Identify which cell holds the provided text, then report its (x, y) central coordinate. 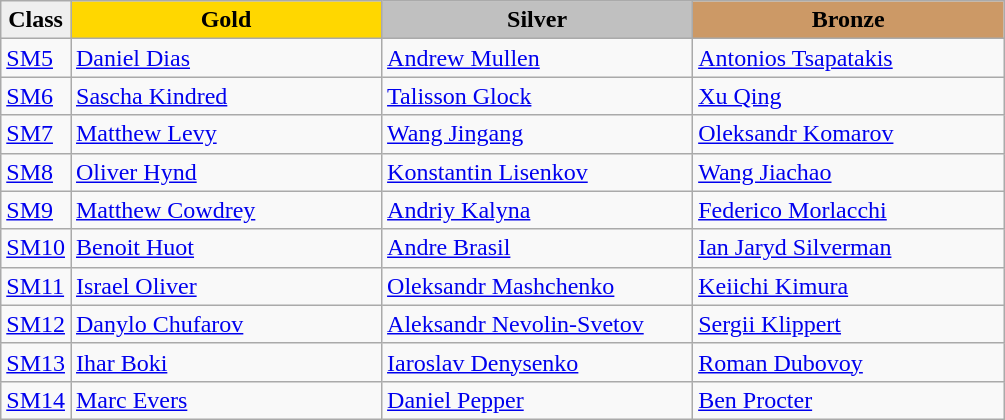
Class (36, 20)
SM6 (36, 96)
Silver (538, 20)
Oleksandr Komarov (848, 134)
Iaroslav Denysenko (538, 362)
SM9 (36, 210)
Ihar Boki (226, 362)
Aleksandr Nevolin-Svetov (538, 324)
Federico Morlacchi (848, 210)
Xu Qing (848, 96)
Ian Jaryd Silverman (848, 248)
Talisson Glock (538, 96)
Antonios Tsapatakis (848, 58)
Ben Procter (848, 400)
Bronze (848, 20)
Keiichi Kimura (848, 286)
Israel Oliver (226, 286)
Sascha Kindred (226, 96)
SM5 (36, 58)
Konstantin Lisenkov (538, 172)
SM14 (36, 400)
SM10 (36, 248)
Andrew Mullen (538, 58)
Daniel Pepper (538, 400)
Matthew Cowdrey (226, 210)
Marc Evers (226, 400)
Oliver Hynd (226, 172)
Matthew Levy (226, 134)
Danylo Chufarov (226, 324)
SM7 (36, 134)
SM8 (36, 172)
Andre Brasil (538, 248)
Andriy Kalyna (538, 210)
Wang Jingang (538, 134)
Daniel Dias (226, 58)
Sergii Klippert (848, 324)
Wang Jiachao (848, 172)
Gold (226, 20)
SM12 (36, 324)
Roman Dubovoy (848, 362)
SM11 (36, 286)
Benoit Huot (226, 248)
Oleksandr Mashchenko (538, 286)
SM13 (36, 362)
